Find where the given text appears and provide that cell's center as (x, y) coordinate. 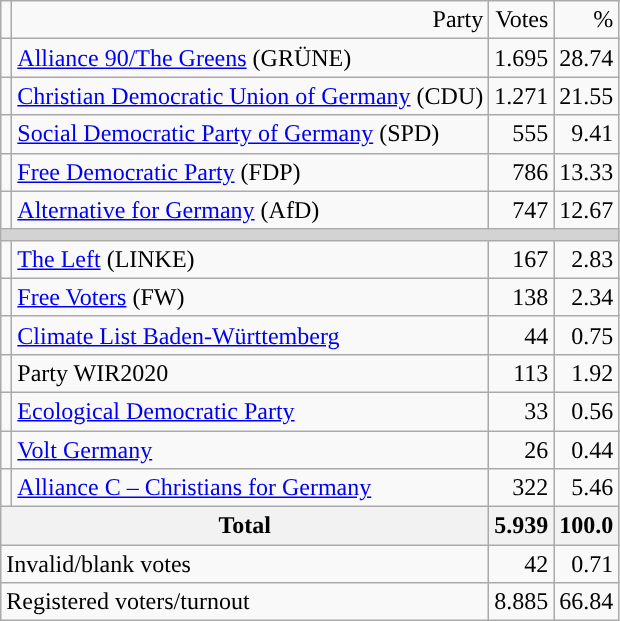
1.92 (586, 373)
Free Democratic Party (FDP) (250, 172)
Climate List Baden-Württemberg (250, 335)
786 (522, 172)
Alternative for Germany (AfD) (250, 210)
0.44 (586, 449)
Votes (522, 20)
1.695 (522, 58)
555 (522, 134)
100.0 (586, 526)
Party (250, 20)
13.33 (586, 172)
Social Democratic Party of Germany (SPD) (250, 134)
9.41 (586, 134)
Alliance C – Christians for Germany (250, 488)
747 (522, 210)
44 (522, 335)
Registered voters/turnout (245, 602)
Party WIR2020 (250, 373)
5.46 (586, 488)
Alliance 90/The Greens (GRÜNE) (250, 58)
2.34 (586, 297)
2.83 (586, 259)
167 (522, 259)
113 (522, 373)
5.939 (522, 526)
Free Voters (FW) (250, 297)
322 (522, 488)
1.271 (522, 96)
% (586, 20)
Invalid/blank votes (245, 564)
66.84 (586, 602)
Total (245, 526)
Christian Democratic Union of Germany (CDU) (250, 96)
33 (522, 411)
8.885 (522, 602)
26 (522, 449)
0.56 (586, 411)
Ecological Democratic Party (250, 411)
42 (522, 564)
21.55 (586, 96)
0.75 (586, 335)
The Left (LINKE) (250, 259)
0.71 (586, 564)
138 (522, 297)
Volt Germany (250, 449)
12.67 (586, 210)
28.74 (586, 58)
